For the text-containing cell, return its midpoint in (X, Y) coordinate format. 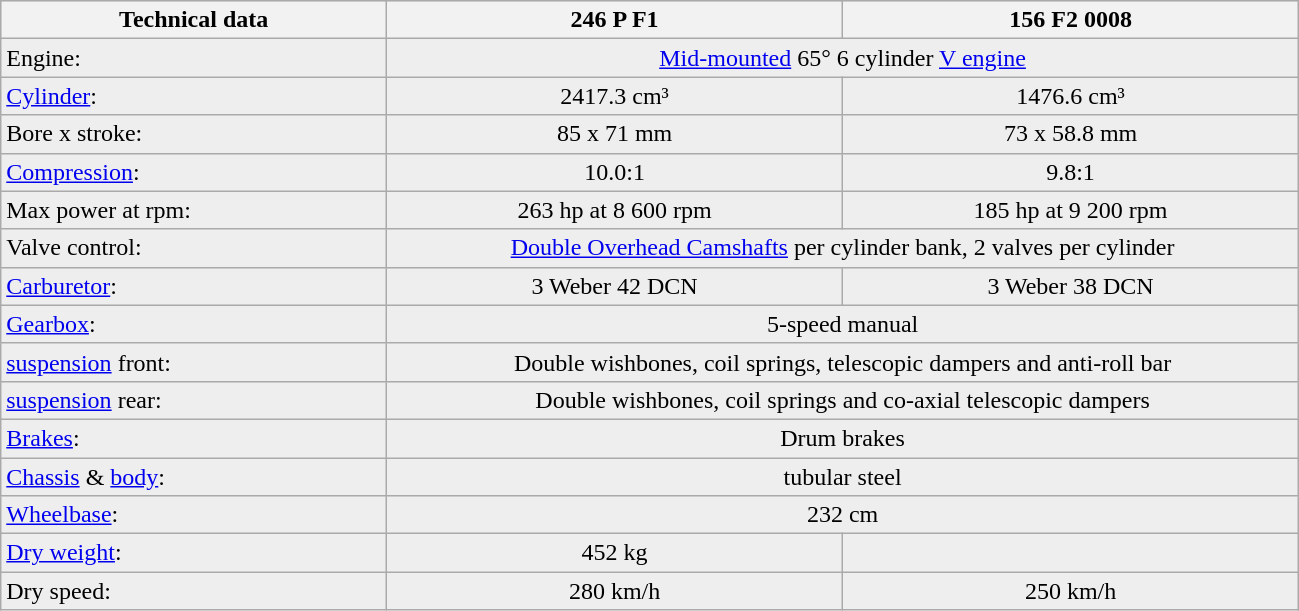
Engine: (194, 58)
Carburetor: (194, 286)
Technical data (194, 20)
250 km/h (1071, 591)
2417.3 cm³ (615, 96)
Wheelbase: (194, 515)
3 Weber 38 DCN (1071, 286)
185 hp at 9 200 rpm (1071, 210)
Double Overhead Camshafts per cylinder bank, 2 valves per cylinder (843, 248)
Dry weight: (194, 553)
263 hp at 8 600 rpm (615, 210)
Dry speed: (194, 591)
156 F2 0008 (1071, 20)
Double wishbones, coil springs, telescopic dampers and anti-roll bar (843, 362)
Bore x stroke: (194, 134)
85 x 71 mm (615, 134)
73 x 58.8 mm (1071, 134)
280 km/h (615, 591)
Double wishbones, coil springs and co-axial telescopic dampers (843, 400)
1476.6 cm³ (1071, 96)
Drum brakes (843, 438)
tubular steel (843, 477)
suspension front: (194, 362)
5-speed manual (843, 324)
Cylinder: (194, 96)
246 P F1 (615, 20)
Valve control: (194, 248)
Compression: (194, 172)
452 kg (615, 553)
10.0:1 (615, 172)
suspension rear: (194, 400)
232 cm (843, 515)
Brakes: (194, 438)
Max power at rpm: (194, 210)
3 Weber 42 DCN (615, 286)
9.8:1 (1071, 172)
Gearbox: (194, 324)
Mid-mounted 65° 6 cylinder V engine (843, 58)
Chassis & body: (194, 477)
